Determine the [X, Y] coordinate at the center of the cell enclosing the given text.  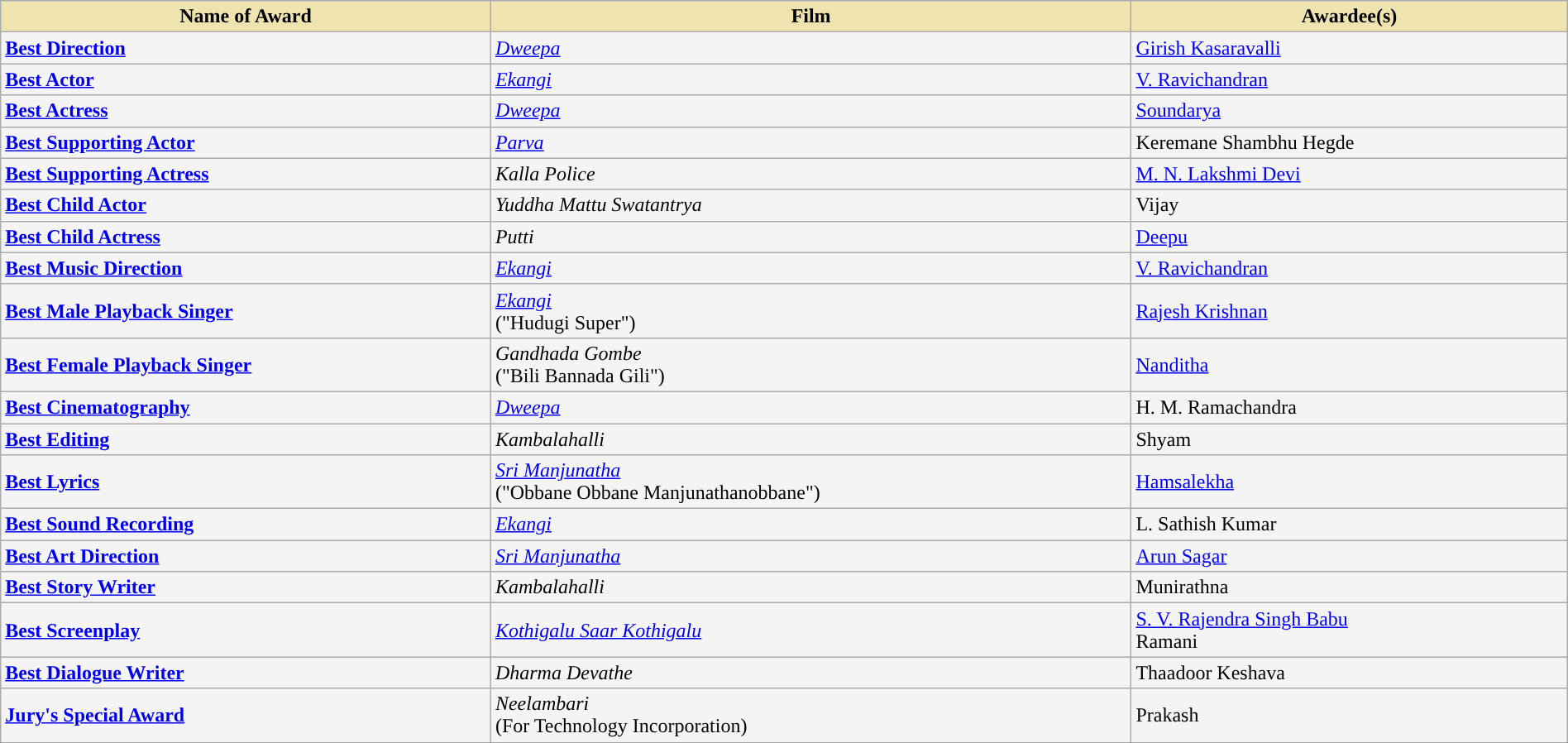
Best Editing [246, 439]
Awardee(s) [1350, 17]
Best Supporting Actor [246, 142]
Best Art Direction [246, 556]
Kalla Police [810, 174]
Ekangi("Hudugi Super") [810, 311]
Best Supporting Actress [246, 174]
Best Story Writer [246, 587]
Prakash [1350, 715]
Munirathna [1350, 587]
S. V. Rajendra Singh BabuRamani [1350, 630]
Best Cinematography [246, 407]
Keremane Shambhu Hegde [1350, 142]
Best Female Playback Singer [246, 364]
Putti [810, 237]
Deepu [1350, 237]
Best Music Direction [246, 268]
Film [810, 17]
M. N. Lakshmi Devi [1350, 174]
Best Actor [246, 79]
Best Sound Recording [246, 525]
Best Screenplay [246, 630]
Thaadoor Keshava [1350, 673]
Best Direction [246, 48]
Gandhada Gombe("Bili Bannada Gili") [810, 364]
Best Lyrics [246, 482]
H. M. Ramachandra [1350, 407]
Best Dialogue Writer [246, 673]
Nanditha [1350, 364]
Sri Manjunatha [810, 556]
Best Male Playback Singer [246, 311]
Shyam [1350, 439]
Best Child Actor [246, 205]
L. Sathish Kumar [1350, 525]
Girish Kasaravalli [1350, 48]
Jury's Special Award [246, 715]
Yuddha Mattu Swatantrya [810, 205]
Arun Sagar [1350, 556]
Best Actress [246, 111]
Kothigalu Saar Kothigalu [810, 630]
Sri Manjunatha("Obbane Obbane Manjunathanobbane") [810, 482]
Best Child Actress [246, 237]
Neelambari(For Technology Incorporation) [810, 715]
Name of Award [246, 17]
Parva [810, 142]
Dharma Devathe [810, 673]
Rajesh Krishnan [1350, 311]
Soundarya [1350, 111]
Hamsalekha [1350, 482]
Vijay [1350, 205]
